Pinpoint the cell where the given text exists, returning its (x, y) midpoint coordinate. 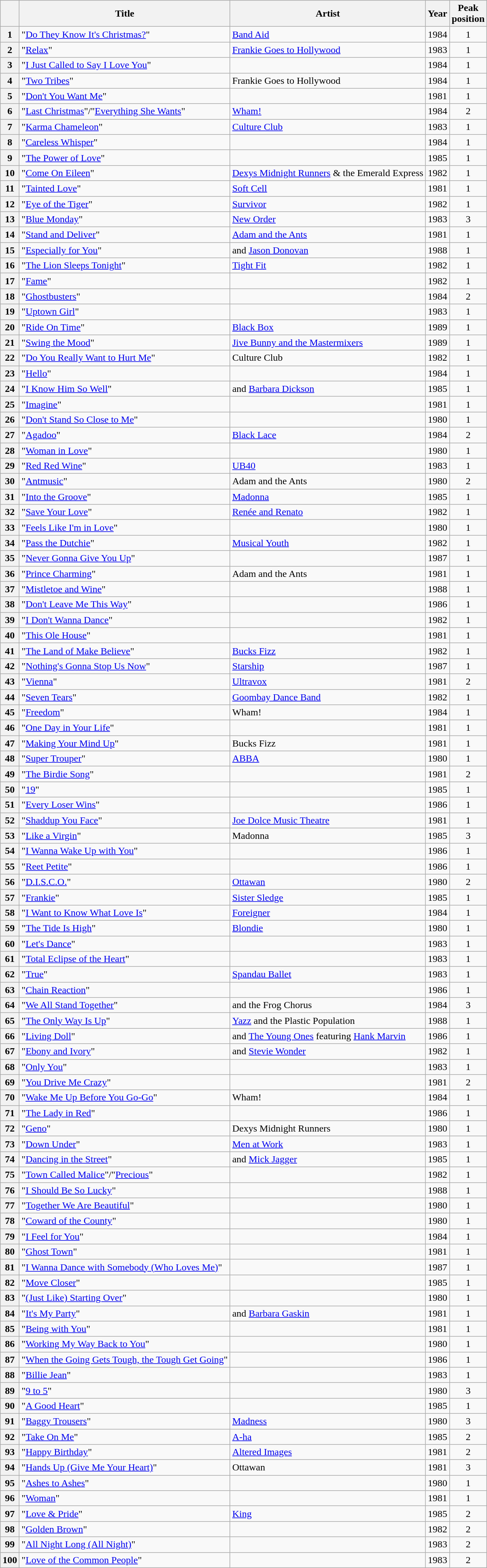
Joe Dolce Music Theatre (328, 820)
"Reet Petite" (125, 866)
and Barbara Dickson (328, 389)
"Billie Jean" (125, 1375)
"Vienna" (125, 681)
9 (10, 157)
"It's My Party" (125, 1313)
"Into the Groove" (125, 497)
Year (437, 14)
"Don't Stand So Close to Me" (125, 419)
14 (10, 235)
"Feels Like I'm in Love" (125, 528)
8 (10, 142)
"Town Called Malice"/"Precious" (125, 1174)
"I Know Him So Well" (125, 389)
60 (10, 944)
"Ashes to Ashes" (125, 1483)
10 (10, 173)
63 (10, 990)
"Living Doll" (125, 1036)
4 (10, 81)
"A Good Heart" (125, 1406)
64 (10, 1005)
54 (10, 851)
82 (10, 1283)
36 (10, 574)
Peakposition (468, 14)
"One Day in Your Life" (125, 728)
"Mistletoe and Wine" (125, 589)
"Take On Me" (125, 1437)
53 (10, 836)
"(Just Like) Starting Over" (125, 1298)
"Shaddup You Face" (125, 820)
89 (10, 1390)
17 (10, 281)
Altered Images (328, 1452)
22 (10, 358)
"Tainted Love" (125, 188)
48 (10, 759)
31 (10, 497)
46 (10, 728)
26 (10, 419)
"Love & Pride" (125, 1514)
"Do You Really Want to Hurt Me" (125, 358)
70 (10, 1098)
15 (10, 250)
"Coward of the County" (125, 1221)
80 (10, 1252)
"The Tide Is High" (125, 928)
7 (10, 127)
100 (10, 1560)
"Every Loser Wins" (125, 805)
"Do They Know It's Christmas?" (125, 34)
Soft Cell (328, 188)
39 (10, 620)
"Pass the Dutchie" (125, 543)
32 (10, 512)
77 (10, 1206)
King (328, 1514)
"19" (125, 789)
"Swing the Mood" (125, 343)
"Together We Are Beautiful" (125, 1206)
"Dancing in the Street" (125, 1159)
13 (10, 219)
"Happy Birthday" (125, 1452)
"Agadoo" (125, 435)
Ultravox (328, 681)
Sister Sledge (328, 897)
6 (10, 111)
23 (10, 373)
"I Wanna Wake Up with You" (125, 851)
Jive Bunny and the Mastermixers (328, 343)
Black Box (328, 327)
68 (10, 1067)
"Love of the Common People" (125, 1560)
"I Feel for You" (125, 1236)
Madness (328, 1421)
and Jason Donovan (328, 250)
"Freedom" (125, 713)
New Order (328, 219)
49 (10, 774)
65 (10, 1021)
"I Want to Know What Love Is" (125, 913)
12 (10, 204)
Starship (328, 666)
"Don't You Want Me" (125, 96)
"I Don't Wanna Dance" (125, 620)
11 (10, 188)
16 (10, 266)
A-ha (328, 1437)
51 (10, 805)
66 (10, 1036)
"Blue Monday" (125, 219)
"Especially for You" (125, 250)
and Mick Jagger (328, 1159)
27 (10, 435)
Musical Youth (328, 543)
58 (10, 913)
71 (10, 1113)
"True" (125, 974)
"Working My Way Back to You" (125, 1344)
"Total Eclipse of the Heart" (125, 959)
79 (10, 1236)
"Seven Tears" (125, 697)
43 (10, 681)
28 (10, 451)
92 (10, 1437)
"Last Christmas"/"Everything She Wants" (125, 111)
Black Lace (328, 435)
25 (10, 404)
ABBA (328, 759)
59 (10, 928)
and the Frog Chorus (328, 1005)
75 (10, 1174)
Foreigner (328, 913)
"Move Closer" (125, 1283)
38 (10, 604)
Dexys Midnight Runners (328, 1128)
57 (10, 897)
Goombay Dance Band (328, 697)
"When the Going Gets Tough, the Tough Get Going" (125, 1360)
Tight Fit (328, 266)
"We All Stand Together" (125, 1005)
35 (10, 558)
"Two Tribes" (125, 81)
"This Ole House" (125, 635)
91 (10, 1421)
"Down Under" (125, 1144)
"All Night Long (All Night)" (125, 1545)
"Geno" (125, 1128)
78 (10, 1221)
Blondie (328, 928)
90 (10, 1406)
93 (10, 1452)
Artist (328, 14)
97 (10, 1514)
"Come On Eileen" (125, 173)
"I Wanna Dance with Somebody (Who Loves Me)" (125, 1267)
"Hands Up (Give Me Your Heart)" (125, 1468)
"Eye of the Tiger" (125, 204)
73 (10, 1144)
"Being with You" (125, 1329)
24 (10, 389)
95 (10, 1483)
96 (10, 1498)
37 (10, 589)
44 (10, 697)
"You Drive Me Crazy" (125, 1082)
20 (10, 327)
"Karma Chameleon" (125, 127)
50 (10, 789)
84 (10, 1313)
98 (10, 1529)
33 (10, 528)
56 (10, 882)
Men at Work (328, 1144)
"Woman in Love" (125, 451)
"Super Trouper" (125, 759)
"Golden Brown" (125, 1529)
81 (10, 1267)
"The Lion Sleeps Tonight" (125, 266)
Band Aid (328, 34)
"Fame" (125, 281)
"Relax" (125, 50)
"Like a Virgin" (125, 836)
and Stevie Wonder (328, 1051)
62 (10, 974)
UB40 (328, 466)
67 (10, 1051)
45 (10, 713)
"9 to 5" (125, 1390)
Spandau Ballet (328, 974)
69 (10, 1082)
"Red Red Wine" (125, 466)
55 (10, 866)
19 (10, 312)
72 (10, 1128)
"The Birdie Song" (125, 774)
"Making Your Mind Up" (125, 743)
"Hello" (125, 373)
"Save Your Love" (125, 512)
41 (10, 651)
"The Lady in Red" (125, 1113)
18 (10, 296)
52 (10, 820)
34 (10, 543)
"Careless Whisper" (125, 142)
"Imagine" (125, 404)
47 (10, 743)
Title (125, 14)
"The Power of Love" (125, 157)
85 (10, 1329)
"Don't Leave Me This Way" (125, 604)
5 (10, 96)
"Baggy Trousers" (125, 1421)
Survivor (328, 204)
88 (10, 1375)
30 (10, 481)
Dexys Midnight Runners & the Emerald Express (328, 173)
83 (10, 1298)
94 (10, 1468)
86 (10, 1344)
"Ebony and Ivory" (125, 1051)
42 (10, 666)
61 (10, 959)
"I Just Called to Say I Love You" (125, 65)
"Chain Reaction" (125, 990)
29 (10, 466)
"I Should Be So Lucky" (125, 1190)
"Frankie" (125, 897)
"Prince Charming" (125, 574)
Renée and Renato (328, 512)
"Ghost Town" (125, 1252)
99 (10, 1545)
"Antmusic" (125, 481)
"Woman" (125, 1498)
"Nothing's Gonna Stop Us Now" (125, 666)
"Ride On Time" (125, 327)
40 (10, 635)
87 (10, 1360)
21 (10, 343)
Yazz and the Plastic Population (328, 1021)
"The Land of Make Believe" (125, 651)
"Only You" (125, 1067)
and The Young Ones featuring Hank Marvin (328, 1036)
"Never Gonna Give You Up" (125, 558)
76 (10, 1190)
"The Only Way Is Up" (125, 1021)
"Stand and Deliver" (125, 235)
"D.I.S.C.O." (125, 882)
"Wake Me Up Before You Go-Go" (125, 1098)
74 (10, 1159)
"Ghostbusters" (125, 296)
"Uptown Girl" (125, 312)
"Let's Dance" (125, 944)
and Barbara Gaskin (328, 1313)
